Return [X, Y] of the center of cell containing provided text 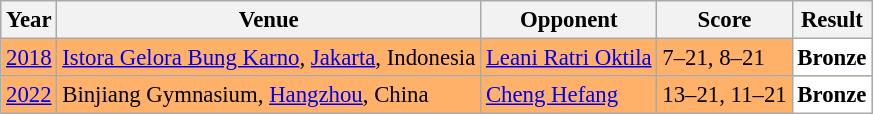
2018 [29, 58]
Result [832, 20]
13–21, 11–21 [724, 95]
Cheng Hefang [569, 95]
7–21, 8–21 [724, 58]
Venue [269, 20]
Binjiang Gymnasium, Hangzhou, China [269, 95]
Leani Ratri Oktila [569, 58]
2022 [29, 95]
Opponent [569, 20]
Score [724, 20]
Year [29, 20]
Istora Gelora Bung Karno, Jakarta, Indonesia [269, 58]
